Return the [X, Y] coordinate for the center point of the cell that contains the specified text.  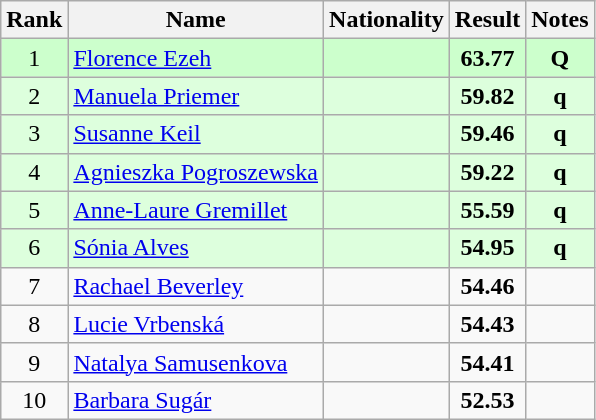
4 [34, 172]
Susanne Keil [196, 134]
59.22 [487, 172]
Agnieszka Pogroszewska [196, 172]
59.46 [487, 134]
Barbara Sugár [196, 400]
Manuela Priemer [196, 96]
Name [196, 20]
8 [34, 324]
Rachael Beverley [196, 286]
59.82 [487, 96]
Natalya Samusenkova [196, 362]
Florence Ezeh [196, 58]
10 [34, 400]
52.53 [487, 400]
54.43 [487, 324]
54.95 [487, 248]
1 [34, 58]
Lucie Vrbenská [196, 324]
9 [34, 362]
63.77 [487, 58]
Nationality [387, 20]
2 [34, 96]
3 [34, 134]
Rank [34, 20]
7 [34, 286]
6 [34, 248]
55.59 [487, 210]
5 [34, 210]
Q [560, 58]
Sónia Alves [196, 248]
Anne-Laure Gremillet [196, 210]
54.41 [487, 362]
Result [487, 20]
Notes [560, 20]
54.46 [487, 286]
